Pinpoint the cell where the given text exists, returning its (X, Y) midpoint coordinate. 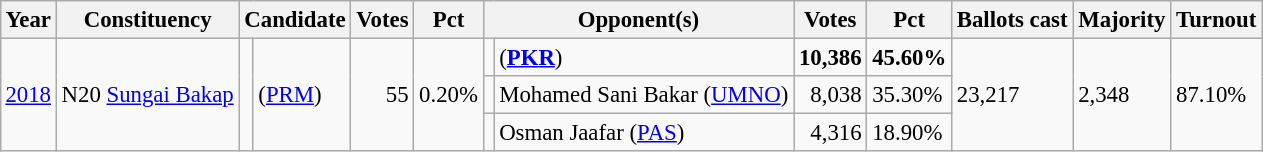
Constituency (148, 20)
23,217 (1012, 94)
Opponent(s) (638, 20)
Osman Jaafar (PAS) (644, 133)
Mohamed Sani Bakar (UMNO) (644, 95)
18.90% (910, 133)
8,038 (830, 95)
(PKR) (644, 57)
Year (28, 20)
Ballots cast (1012, 20)
45.60% (910, 57)
4,316 (830, 133)
55 (382, 94)
2,348 (1122, 94)
N20 Sungai Bakap (148, 94)
10,386 (830, 57)
Majority (1122, 20)
87.10% (1216, 94)
35.30% (910, 95)
0.20% (448, 94)
(PRM) (302, 94)
2018 (28, 94)
Candidate (295, 20)
Turnout (1216, 20)
